Output the (X, Y) coordinate of the center of the cell containing the given text.  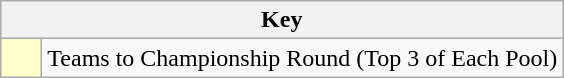
Key (282, 20)
Teams to Championship Round (Top 3 of Each Pool) (302, 58)
